Provide the [X, Y] coordinate of the cell's center where the given text is located.  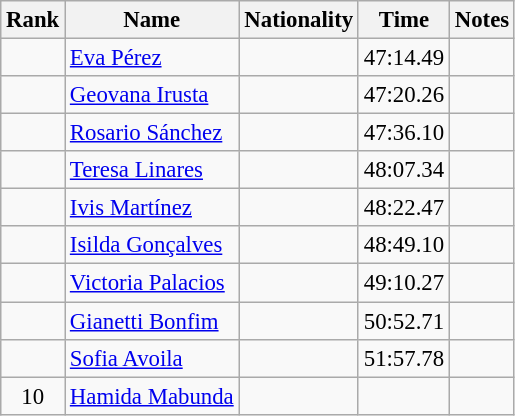
51:57.78 [404, 358]
Geovana Irusta [152, 95]
Nationality [298, 20]
48:22.47 [404, 208]
Victoria Palacios [152, 283]
Ivis Martínez [152, 208]
49:10.27 [404, 283]
Notes [482, 20]
Teresa Linares [152, 170]
Isilda Gonçalves [152, 245]
Name [152, 20]
10 [33, 396]
Eva Pérez [152, 58]
47:36.10 [404, 133]
47:14.49 [404, 58]
Rank [33, 20]
47:20.26 [404, 95]
Hamida Mabunda [152, 396]
Time [404, 20]
48:07.34 [404, 170]
Sofia Avoila [152, 358]
Gianetti Bonfim [152, 321]
50:52.71 [404, 321]
Rosario Sánchez [152, 133]
48:49.10 [404, 245]
